Find where the given text appears and provide that cell's center as (X, Y) coordinate. 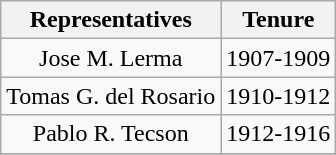
Representatives (111, 20)
Pablo R. Tecson (111, 134)
1907-1909 (278, 58)
Tomas G. del Rosario (111, 96)
1910-1912 (278, 96)
Jose M. Lerma (111, 58)
1912-1916 (278, 134)
Tenure (278, 20)
